Pinpoint the cell where the given text exists, returning its (x, y) midpoint coordinate. 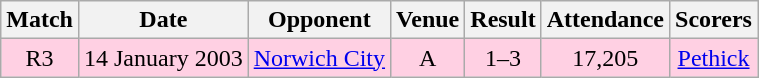
Match (40, 20)
Norwich City (319, 58)
17,205 (605, 58)
Pethick (714, 58)
Date (163, 20)
Scorers (714, 20)
R3 (40, 58)
A (428, 58)
Attendance (605, 20)
14 January 2003 (163, 58)
1–3 (503, 58)
Venue (428, 20)
Result (503, 20)
Opponent (319, 20)
